Pinpoint the cell where the given text exists, returning its [x, y] midpoint coordinate. 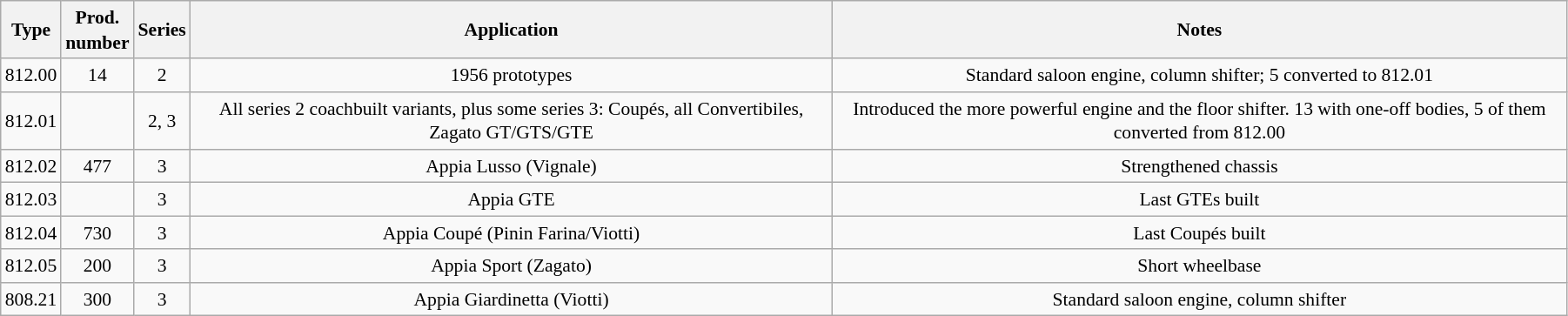
2, 3 [162, 121]
812.05 [31, 266]
300 [97, 299]
Series [162, 30]
1956 prototypes [512, 75]
Last Coupés built [1199, 232]
Last GTEs built [1199, 199]
Standard saloon engine, column shifter; 5 converted to 812.01 [1199, 75]
Short wheelbase [1199, 266]
2 [162, 75]
812.00 [31, 75]
Introduced the more powerful engine and the floor shifter. 13 with one-off bodies, 5 of them converted from 812.00 [1199, 121]
Appia Giardinetta (Viotti) [512, 299]
14 [97, 75]
812.03 [31, 199]
Standard saloon engine, column shifter [1199, 299]
Prod.number [97, 30]
Appia Sport (Zagato) [512, 266]
Appia GTE [512, 199]
730 [97, 232]
200 [97, 266]
Appia Coupé (Pinin Farina/Viotti) [512, 232]
808.21 [31, 299]
Application [512, 30]
Strengthened chassis [1199, 166]
812.02 [31, 166]
812.01 [31, 121]
Appia Lusso (Vignale) [512, 166]
477 [97, 166]
All series 2 coachbuilt variants, plus some series 3: Coupés, all Convertibiles, Zagato GT/GTS/GTE [512, 121]
Notes [1199, 30]
812.04 [31, 232]
Type [31, 30]
